Provide the (x, y) coordinate of the cell's center where the given text is located.  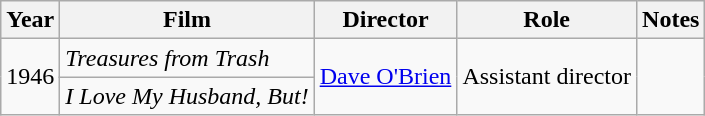
Assistant director (547, 77)
Dave O'Brien (386, 77)
Year (30, 20)
I Love My Husband, But! (187, 96)
Role (547, 20)
Film (187, 20)
1946 (30, 77)
Treasures from Trash (187, 58)
Notes (671, 20)
Director (386, 20)
